Detect which cell encompasses the target text, then output its [x, y] center coordinate. 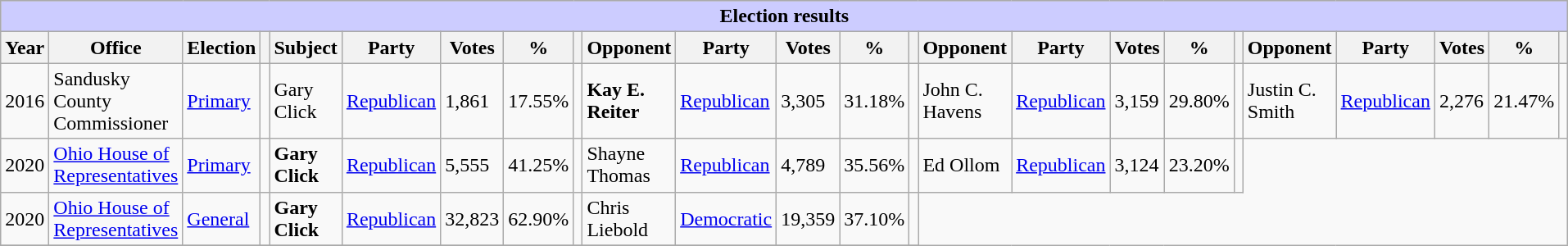
Chris Liebold [629, 218]
62.90% [539, 218]
Sandusky County Commissioner [116, 101]
19,359 [808, 218]
23.20% [1199, 166]
4,789 [808, 166]
Kay E. Reiter [629, 101]
2,276 [1462, 101]
21.47% [1524, 101]
Subject [306, 48]
John C. Havens [965, 101]
5,555 [472, 166]
37.10% [875, 218]
3,159 [1137, 101]
35.56% [875, 166]
Justin C. Smith [1289, 101]
General [221, 218]
Election [221, 48]
Office [116, 48]
2016 [25, 101]
41.25% [539, 166]
29.80% [1199, 101]
Shayne Thomas [629, 166]
32,823 [472, 218]
Year [25, 48]
Democratic [726, 218]
3,305 [808, 101]
Ed Ollom [965, 166]
17.55% [539, 101]
3,124 [1137, 166]
Election results [785, 16]
1,861 [472, 101]
31.18% [875, 101]
